Provide the (X, Y) coordinate of the cell's center where the given text is located.  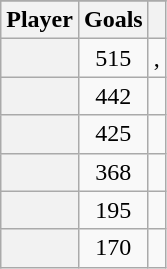
425 (113, 134)
, (156, 58)
170 (113, 248)
195 (113, 210)
Goals (113, 20)
515 (113, 58)
Player (40, 20)
442 (113, 96)
368 (113, 172)
